Detect which cell encompasses the target text, then output its [x, y] center coordinate. 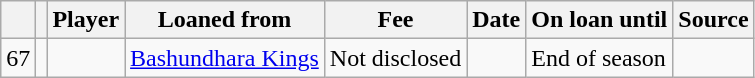
Not disclosed [395, 58]
Fee [395, 20]
On loan until [600, 20]
Source [714, 20]
67 [18, 58]
Loaned from [225, 20]
Player [86, 20]
End of season [600, 58]
Date [496, 20]
Bashundhara Kings [225, 58]
